Capture the cell that displays the provided text and extract its [X, Y] central coordinate. 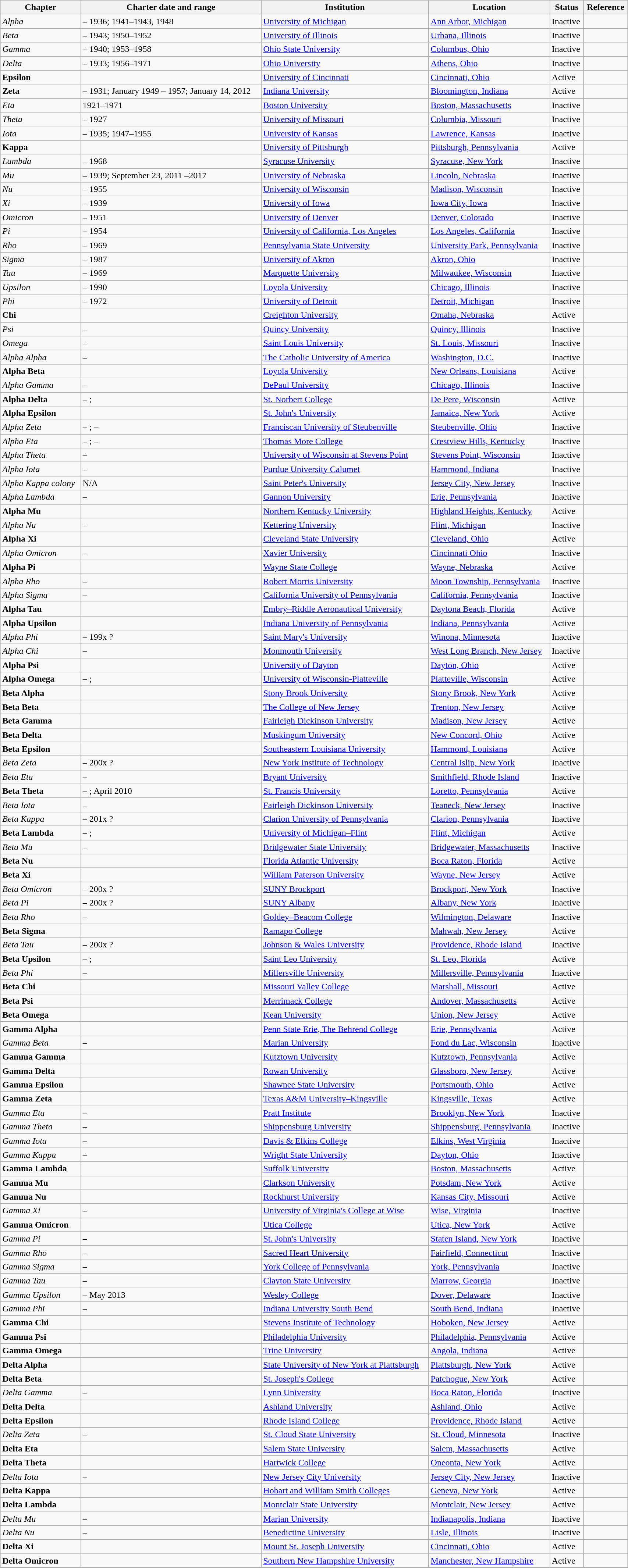
Gamma Rho [40, 1253]
Rockhurst University [345, 1197]
St. Cloud State University [345, 1435]
Omaha, Nebraska [489, 315]
– 1927 [171, 119]
University Park, Pennsylvania [489, 245]
Bridgewater State University [345, 847]
Highland Heights, Kentucky [489, 511]
Loretto, Pennsylvania [489, 791]
Delta Lambda [40, 1504]
Reference [606, 7]
Dover, Delaware [489, 1294]
Alpha Xi [40, 539]
Saint Peter's University [345, 483]
Beta Alpha [40, 693]
– ; April 2010 [171, 791]
Montclair, New Jersey [489, 1504]
Gamma Beta [40, 1043]
Pittsburgh, Pennsylvania [489, 147]
Lisle, Illinois [489, 1533]
Smithfield, Rhode Island [489, 777]
New Orleans, Louisiana [489, 371]
Delta Beta [40, 1379]
Fond du Lac, Wisconsin [489, 1043]
– 1955 [171, 189]
Hoboken, New Jersey [489, 1323]
University of Cincinnati [345, 77]
York College of Pennsylvania [345, 1267]
University of Dayton [345, 665]
Ramapo College [345, 931]
Chi [40, 315]
Urbana, Illinois [489, 35]
Pratt Institute [345, 1113]
Alpha Phi [40, 637]
Tau [40, 273]
Ashland University [345, 1407]
Union, New Jersey [489, 1015]
Central Islip, New York [489, 763]
York, Pennsylvania [489, 1267]
Muskingum University [345, 735]
– 1968 [171, 161]
Portsmouth, Ohio [489, 1085]
Shippensburg University [345, 1127]
Alpha Chi [40, 651]
Sigma [40, 259]
Southern New Hampshire University [345, 1561]
Missouri Valley College [345, 987]
Alpha Pi [40, 567]
Cleveland, Ohio [489, 539]
SUNY Albany [345, 903]
Institution [345, 7]
Kansas City, Missouri [489, 1197]
University of Wisconsin at Stevens Point [345, 455]
Beta Sigma [40, 931]
Beta Chi [40, 987]
Rowan University [345, 1071]
Thomas More College [345, 441]
Merrimack College [345, 1001]
University of Pittsburgh [345, 147]
Utica, New York [489, 1225]
Beta Lambda [40, 833]
Pennsylvania State University [345, 245]
Texas A&M University–Kingsville [345, 1099]
Kettering University [345, 525]
Indiana University South Bend [345, 1309]
Suffolk University [345, 1169]
Charter date and range [171, 7]
Omicron [40, 217]
Gamma Phi [40, 1309]
University of Nebraska [345, 175]
Platteville, Wisconsin [489, 679]
DePaul University [345, 385]
Marshall, Missouri [489, 987]
Davis & Elkins College [345, 1141]
Benedictine University [345, 1533]
Wesley College [345, 1294]
Millersville, Pennsylvania [489, 973]
Delta Theta [40, 1462]
Salem State University [345, 1449]
Phi [40, 301]
Alpha Gamma [40, 385]
Kutztown, Pennsylvania [489, 1057]
Crestview Hills, Kentucky [489, 441]
Gamma Epsilon [40, 1085]
Gamma Chi [40, 1323]
Trine University [345, 1351]
Beta Phi [40, 973]
N/A [171, 483]
Wayne, New Jersey [489, 875]
University of Illinois [345, 35]
Beta Delta [40, 735]
New York Institute of Technology [345, 763]
Clayton State University [345, 1281]
Stony Brook, New York [489, 693]
Sacred Heart University [345, 1253]
Xavier University [345, 553]
Wise, Virginia [489, 1211]
Alpha Eta [40, 441]
Saint Leo University [345, 959]
– 1939 [171, 203]
Eta [40, 105]
St. Louis, Missouri [489, 343]
Philadelphia University [345, 1337]
Columbus, Ohio [489, 49]
Iowa City, Iowa [489, 203]
St. Leo, Florida [489, 959]
– 199x ? [171, 637]
University of Wisconsin-Platteville [345, 679]
Indiana, Pennsylvania [489, 623]
– May 2013 [171, 1294]
Wayne, Nebraska [489, 567]
Wilmington, Delaware [489, 917]
Johnson & Wales University [345, 945]
Beta Omega [40, 1015]
Southeastern Louisiana University [345, 749]
Patchogue, New York [489, 1379]
Steubenville, Ohio [489, 427]
Beta Rho [40, 917]
Boston University [345, 105]
University of Michigan–Flint [345, 833]
Gamma Eta [40, 1113]
Delta Alpha [40, 1365]
Millersville University [345, 973]
Gamma Upsilon [40, 1294]
Delta Eta [40, 1449]
Gamma Kappa [40, 1155]
Oneonta, New York [489, 1462]
Robert Morris University [345, 581]
Indianapolis, Indiana [489, 1519]
Wayne State College [345, 567]
Franciscan University of Steubenville [345, 427]
Mount St. Joseph University [345, 1547]
Gamma Xi [40, 1211]
– 1987 [171, 259]
Purdue University Calumet [345, 469]
Hammond, Louisiana [489, 749]
Alpha Nu [40, 525]
Beta Mu [40, 847]
Athens, Ohio [489, 63]
Milwaukee, Wisconsin [489, 273]
Beta Kappa [40, 819]
Quincy University [345, 329]
Moon Township, Pennsylvania [489, 581]
Montclair State University [345, 1504]
Gamma Iota [40, 1141]
Denver, Colorado [489, 217]
Embry–Riddle Aeronautical University [345, 609]
Florida Atlantic University [345, 861]
Kingsville, Texas [489, 1099]
Saint Mary's University [345, 637]
Gamma Omega [40, 1351]
Upsilon [40, 287]
Alpha [40, 21]
State University of New York at Plattsburgh [345, 1365]
Pi [40, 231]
– 1954 [171, 231]
Alpha Iota [40, 469]
Beta Theta [40, 791]
Kutztown University [345, 1057]
Alpha Kappa colony [40, 483]
Beta Upsilon [40, 959]
Wright State University [345, 1155]
Brooklyn, New York [489, 1113]
The Catholic University of America [345, 357]
Teaneck, New Jersey [489, 805]
Detroit, Michigan [489, 301]
Delta [40, 63]
California University of Pennsylvania [345, 595]
Winona, Minnesota [489, 637]
Kappa [40, 147]
Washington, D.C. [489, 357]
– 1936; 1941–1943, 1948 [171, 21]
Hobart and William Smith Colleges [345, 1490]
New Concord, Ohio [489, 735]
Cleveland State University [345, 539]
Gamma [40, 49]
Epsilon [40, 77]
Syracuse University [345, 161]
Columbia, Missouri [489, 119]
– 1939; September 23, 2011 –2017 [171, 175]
New Jersey City University [345, 1476]
Geneva, New York [489, 1490]
Delta Epsilon [40, 1421]
– 1943; 1950–1952 [171, 35]
Alpha Epsilon [40, 413]
Beta Iota [40, 805]
University of Akron [345, 259]
Alpha Beta [40, 371]
St. Joseph's College [345, 1379]
Albany, New York [489, 903]
Delta Xi [40, 1547]
Location [489, 7]
Marquette University [345, 273]
Gamma Zeta [40, 1099]
Beta Pi [40, 903]
Delta Omicron [40, 1561]
Xi [40, 203]
Madison, New Jersey [489, 721]
Bloomington, Indiana [489, 91]
University of Wisconsin [345, 189]
Hartwick College [345, 1462]
Brockport, New York [489, 889]
Zeta [40, 91]
William Paterson University [345, 875]
Beta Zeta [40, 763]
Penn State Erie, The Behrend College [345, 1029]
Gamma Sigma [40, 1267]
– 1972 [171, 301]
Alpha Mu [40, 511]
Lambda [40, 161]
Clarion, Pennsylvania [489, 819]
University of Kansas [345, 133]
Ashland, Ohio [489, 1407]
Alpha Lambda [40, 497]
Beta [40, 35]
– 201x ? [171, 819]
Beta Tau [40, 945]
Beta Gamma [40, 721]
The College of New Jersey [345, 707]
Alpha Theta [40, 455]
Los Angeles, California [489, 231]
University of Michigan [345, 21]
Gamma Pi [40, 1239]
Jamaica, New York [489, 413]
Delta Kappa [40, 1490]
De Pere, Wisconsin [489, 399]
Ohio University [345, 63]
– 1931; January 1949 – 1957; January 14, 2012 [171, 91]
Alpha Upsilon [40, 623]
West Long Branch, New Jersey [489, 651]
Lincoln, Nebraska [489, 175]
Akron, Ohio [489, 259]
– 1933; 1956–1971 [171, 63]
Beta Nu [40, 861]
Rho [40, 245]
South Bend, Indiana [489, 1309]
Alpha Rho [40, 581]
Chapter [40, 7]
Alpha Alpha [40, 357]
Quincy, Illinois [489, 329]
Mu [40, 175]
Cincinnati Ohio [489, 553]
Saint Louis University [345, 343]
Indiana University of Pennsylvania [345, 623]
Alpha Zeta [40, 427]
Delta Delta [40, 1407]
Lynn University [345, 1393]
Stevens Institute of Technology [345, 1323]
Clarkson University [345, 1183]
Beta Xi [40, 875]
Goldey–Beacom College [345, 917]
Potsdam, New York [489, 1183]
Lawrence, Kansas [489, 133]
Indiana University [345, 91]
Stevens Point, Wisconsin [489, 455]
Alpha Psi [40, 665]
Gamma Alpha [40, 1029]
Salem, Massachusetts [489, 1449]
Alpha Tau [40, 609]
Delta Iota [40, 1476]
Theta [40, 119]
Staten Island, New York [489, 1239]
Gamma Lambda [40, 1169]
Alpha Omega [40, 679]
Glassboro, New Jersey [489, 1071]
Gamma Psi [40, 1337]
Alpha Delta [40, 399]
Shawnee State University [345, 1085]
Stony Brook University [345, 693]
Bryant University [345, 777]
Gamma Omicron [40, 1225]
Bridgewater, Massachusetts [489, 847]
Beta Eta [40, 777]
University of Detroit [345, 301]
Beta Omicron [40, 889]
Andover, Massachusetts [489, 1001]
Delta Gamma [40, 1393]
Rhode Island College [345, 1421]
Madison, Wisconsin [489, 189]
Gamma Tau [40, 1281]
St. Cloud, Minnesota [489, 1435]
Kean University [345, 1015]
Fairfield, Connecticut [489, 1253]
Hammond, Indiana [489, 469]
Angola, Indiana [489, 1351]
Gannon University [345, 497]
Gamma Mu [40, 1183]
University of Virginia's College at Wise [345, 1211]
Elkins, West Virginia [489, 1141]
Delta Zeta [40, 1435]
Daytona Beach, Florida [489, 609]
Nu [40, 189]
Manchester, New Hampshire [489, 1561]
University of Missouri [345, 119]
Alpha Omicron [40, 553]
Psi [40, 329]
1921–1971 [171, 105]
Syracuse, New York [489, 161]
Alpha Sigma [40, 595]
SUNY Brockport [345, 889]
Plattsburgh, New York [489, 1365]
– 1940; 1953–1958 [171, 49]
Mahwah, New Jersey [489, 931]
Gamma Delta [40, 1071]
– 1990 [171, 287]
– 1951 [171, 217]
Ann Arbor, Michigan [489, 21]
Iota [40, 133]
University of Iowa [345, 203]
Marrow, Georgia [489, 1281]
Gamma Nu [40, 1197]
Beta Psi [40, 1001]
Northern Kentucky University [345, 511]
Gamma Theta [40, 1127]
St. Francis University [345, 791]
Shippensburg, Pennsylvania [489, 1127]
Delta Mu [40, 1519]
Status [567, 7]
Philadelphia, Pennsylvania [489, 1337]
Delta Nu [40, 1533]
Trenton, New Jersey [489, 707]
Gamma Gamma [40, 1057]
Ohio State University [345, 49]
Clarion University of Pennsylvania [345, 819]
Beta Epsilon [40, 749]
Monmouth University [345, 651]
St. Norbert College [345, 399]
California, Pennsylvania [489, 595]
Creighton University [345, 315]
University of Denver [345, 217]
Beta Beta [40, 707]
– 1935; 1947–1955 [171, 133]
Omega [40, 343]
Utica College [345, 1225]
University of California, Los Angeles [345, 231]
